Identify which cell holds the provided text, then report its (X, Y) central coordinate. 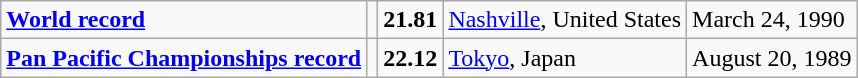
Tokyo, Japan (565, 58)
World record (184, 20)
August 20, 1989 (772, 58)
22.12 (410, 58)
Pan Pacific Championships record (184, 58)
March 24, 1990 (772, 20)
Nashville, United States (565, 20)
21.81 (410, 20)
